Find where the given text appears and provide that cell's center as [x, y] coordinate. 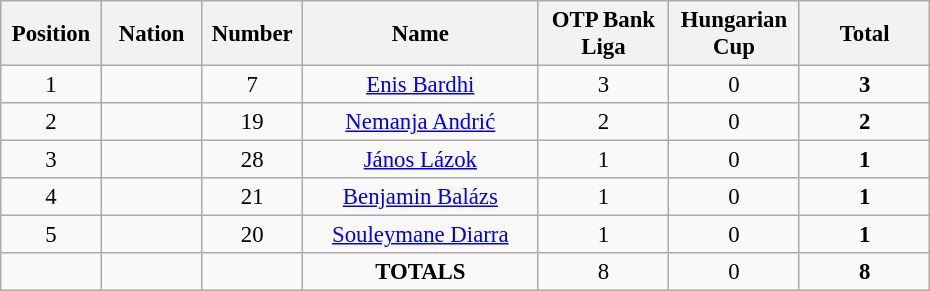
Nemanja Andrić [421, 122]
Name [421, 34]
4 [52, 197]
Position [52, 34]
5 [52, 235]
Nation [152, 34]
Hungarian Cup [734, 34]
Benjamin Balázs [421, 197]
Number [252, 34]
19 [252, 122]
OTP Bank Liga [604, 34]
7 [252, 85]
Enis Bardhi [421, 85]
Total [864, 34]
János Lázok [421, 160]
20 [252, 235]
Souleymane Diarra [421, 235]
21 [252, 197]
28 [252, 160]
